Find where the given text appears and provide that cell's center as (X, Y) coordinate. 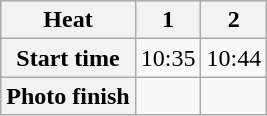
Start time (68, 58)
10:35 (168, 58)
2 (234, 20)
10:44 (234, 58)
1 (168, 20)
Heat (68, 20)
Photo finish (68, 96)
